Identify which cell holds the provided text, then report its [X, Y] central coordinate. 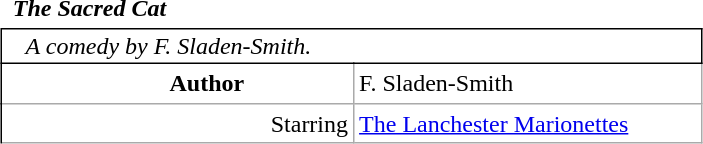
Author [178, 83]
Starring [178, 123]
F. Sladen-Smith [528, 83]
The Lanchester Marionettes [528, 123]
A comedy by F. Sladen-Smith. [352, 46]
